Find where the given text appears and provide that cell's center as [X, Y] coordinate. 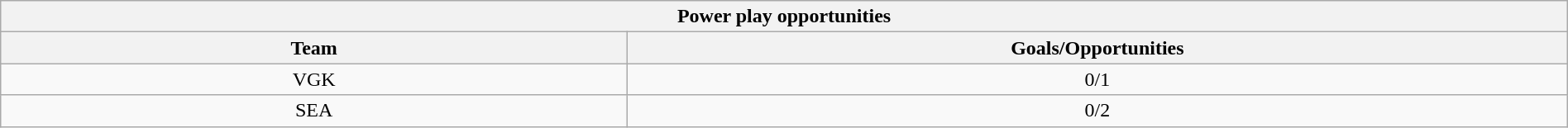
SEA [314, 111]
VGK [314, 79]
0/1 [1098, 79]
Goals/Opportunities [1098, 48]
0/2 [1098, 111]
Team [314, 48]
Power play opportunities [784, 17]
